Extract the (x, y) coordinate from the center of the cell holding the provided text.  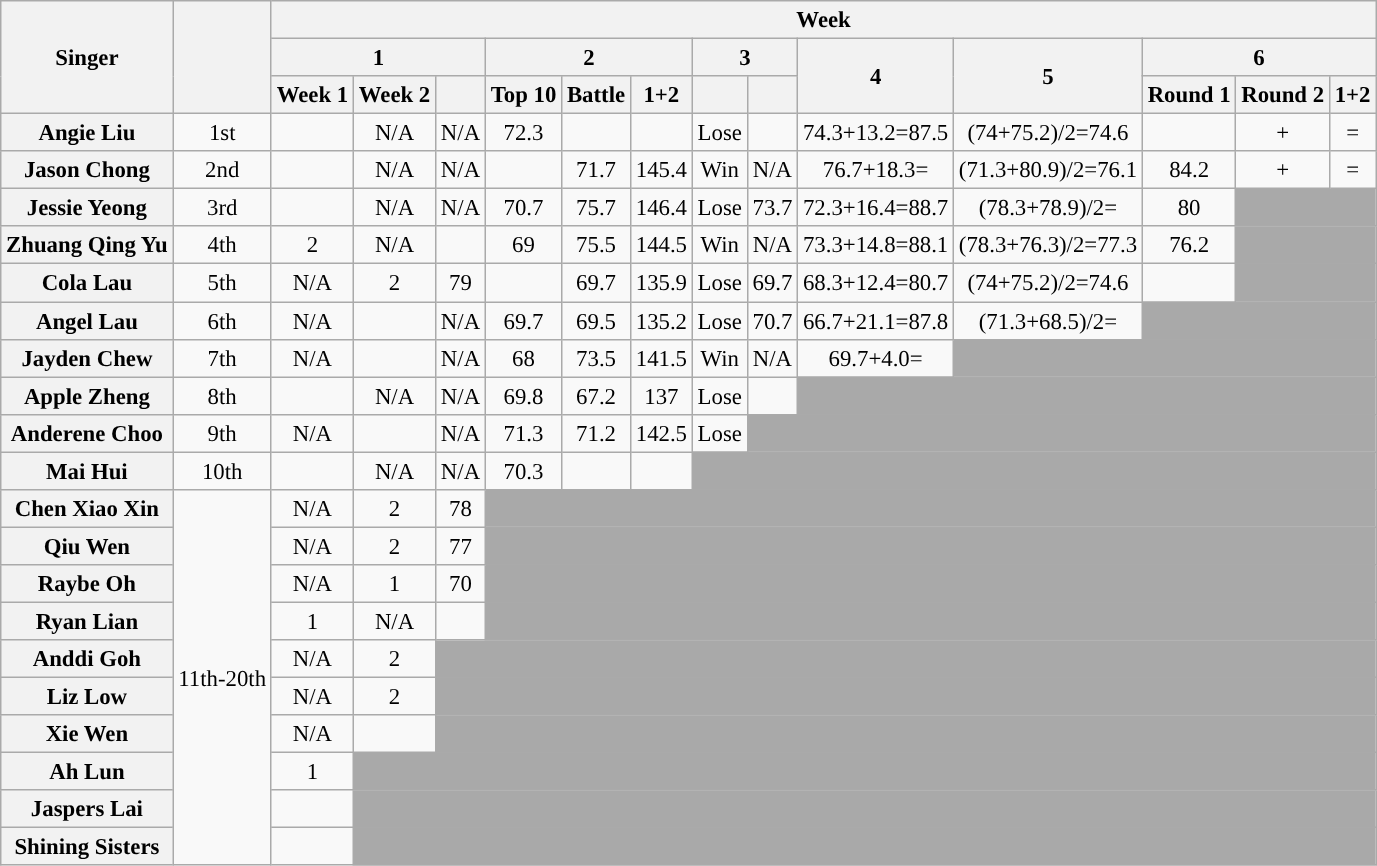
Ah Lun (87, 772)
4 (876, 76)
5 (1048, 76)
76.7+18.3= (876, 170)
10th (222, 471)
Liz Low (87, 697)
135.2 (661, 321)
73.7 (772, 208)
Battle (596, 95)
145.4 (661, 170)
79 (461, 283)
(78.3+78.9)/2= (1048, 208)
141.5 (661, 358)
Week 2 (394, 95)
8th (222, 396)
71.2 (596, 433)
Jaspers Lai (87, 809)
(71.3+68.5)/2= (1048, 321)
76.2 (1189, 245)
Raybe Oh (87, 584)
Jayden Chew (87, 358)
Chen Xiao Xin (87, 509)
75.7 (596, 208)
5th (222, 283)
75.5 (596, 245)
(71.3+80.9)/2=76.1 (1048, 170)
71.3 (523, 433)
69 (523, 245)
Top 10 (523, 95)
142.5 (661, 433)
67.2 (596, 396)
69.7+4.0= (876, 358)
146.4 (661, 208)
Shining Sisters (87, 847)
73.3+14.8=88.1 (876, 245)
84.2 (1189, 170)
11th-20th (222, 678)
71.7 (596, 170)
Jessie Yeong (87, 208)
Jason Chong (87, 170)
78 (461, 509)
135.9 (661, 283)
3 (744, 58)
7th (222, 358)
3rd (222, 208)
Week (823, 20)
1st (222, 133)
Anddi Goh (87, 659)
4th (222, 245)
Zhuang Qing Yu (87, 245)
Angel Lau (87, 321)
Anderene Choo (87, 433)
72.3+16.4=88.7 (876, 208)
73.5 (596, 358)
70.3 (523, 471)
6th (222, 321)
Cola Lau (87, 283)
9th (222, 433)
Week 1 (312, 95)
68 (523, 358)
Round 2 (1283, 95)
80 (1189, 208)
(78.3+76.3)/2=77.3 (1048, 245)
144.5 (661, 245)
137 (661, 396)
72.3 (523, 133)
70 (461, 584)
66.7+21.1=87.8 (876, 321)
Ryan Lian (87, 621)
74.3+13.2=87.5 (876, 133)
Apple Zheng (87, 396)
77 (461, 546)
69.8 (523, 396)
Xie Wen (87, 734)
Round 1 (1189, 95)
68.3+12.4=80.7 (876, 283)
Qiu Wen (87, 546)
2nd (222, 170)
Singer (87, 58)
6 (1258, 58)
Mai Hui (87, 471)
Angie Liu (87, 133)
69.5 (596, 321)
